Return the [x, y] coordinate for the center point of the cell that contains the specified text.  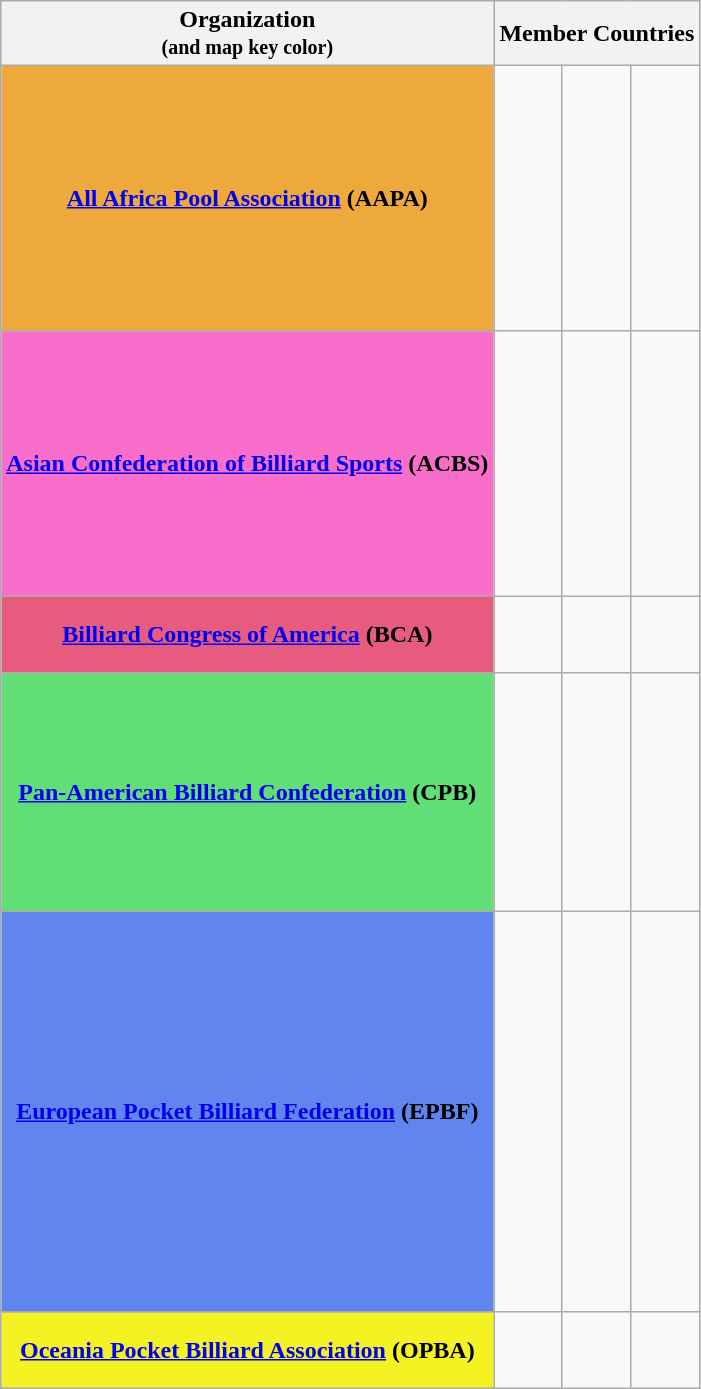
Pan-American Billiard Confederation (CPB) [248, 792]
Organization(and map key color) [248, 34]
All Africa Pool Association (AAPA) [248, 199]
Oceania Pocket Billiard Association (OPBA) [248, 1350]
Member Countries [597, 34]
Asian Confederation of Billiard Sports (ACBS) [248, 464]
Billiard Congress of America (BCA) [248, 635]
European Pocket Billiard Federation (EPBF) [248, 1112]
